Determine the [x, y] coordinate at the center of the cell enclosing the given text.  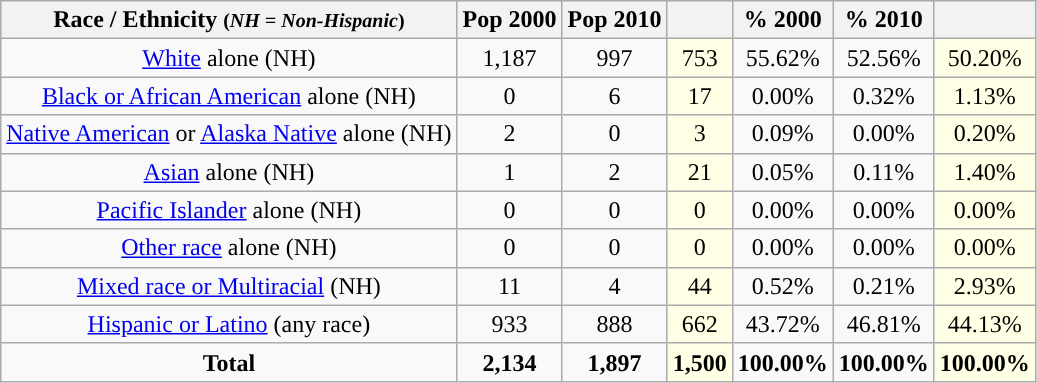
0.52% [782, 286]
21 [700, 172]
44 [700, 286]
0.21% [884, 286]
2.93% [984, 286]
1,187 [510, 58]
Other race alone (NH) [229, 248]
0.20% [984, 134]
Race / Ethnicity (NH = Non-Hispanic) [229, 20]
Black or African American alone (NH) [229, 96]
1 [510, 172]
1.13% [984, 96]
11 [510, 286]
1,897 [614, 362]
52.56% [884, 58]
6 [614, 96]
0.09% [782, 134]
46.81% [884, 324]
Asian alone (NH) [229, 172]
3 [700, 134]
Mixed race or Multiracial (NH) [229, 286]
50.20% [984, 58]
55.62% [782, 58]
4 [614, 286]
753 [700, 58]
1,500 [700, 362]
888 [614, 324]
Pacific Islander alone (NH) [229, 210]
44.13% [984, 324]
997 [614, 58]
White alone (NH) [229, 58]
0.11% [884, 172]
43.72% [782, 324]
Pop 2000 [510, 20]
% 2000 [782, 20]
0.32% [884, 96]
17 [700, 96]
Pop 2010 [614, 20]
Hispanic or Latino (any race) [229, 324]
2,134 [510, 362]
Total [229, 362]
933 [510, 324]
662 [700, 324]
1.40% [984, 172]
Native American or Alaska Native alone (NH) [229, 134]
% 2010 [884, 20]
0.05% [782, 172]
